Find where the given text appears and provide that cell's center as [X, Y] coordinate. 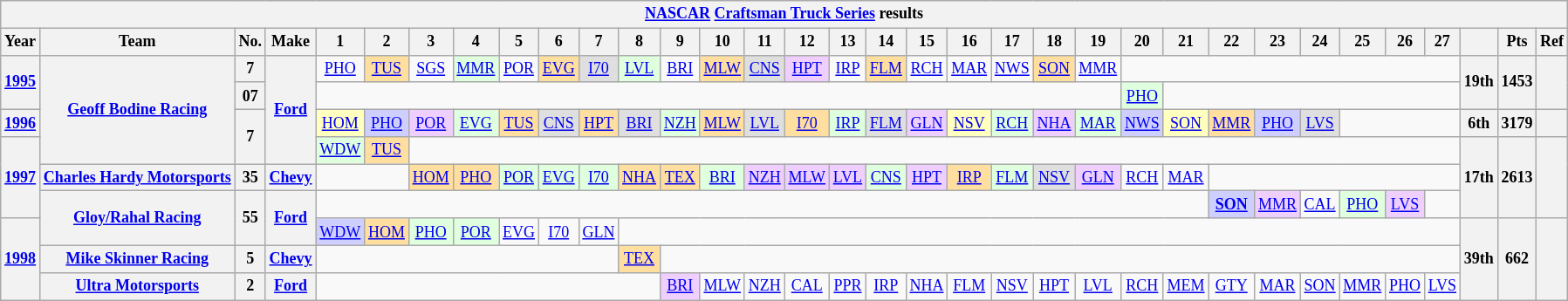
27 [1441, 42]
23 [1277, 42]
14 [886, 42]
39th [1478, 259]
6th [1478, 122]
18 [1054, 42]
55 [250, 218]
07 [250, 96]
1996 [21, 122]
1453 [1517, 82]
3 [431, 42]
17th [1478, 178]
1998 [21, 259]
3179 [1517, 122]
12 [806, 42]
SGS [431, 68]
26 [1405, 42]
GTY [1232, 286]
MEM [1186, 286]
10 [722, 42]
16 [969, 42]
Mike Skinner Racing [137, 258]
1997 [21, 178]
2613 [1517, 178]
8 [640, 42]
Charles Hardy Motorsports [137, 178]
19 [1098, 42]
19th [1478, 82]
Gloy/Rahal Racing [137, 218]
13 [847, 42]
NASCAR Craftsman Truck Series results [784, 14]
4 [476, 42]
15 [927, 42]
Ultra Motorsports [137, 286]
24 [1319, 42]
11 [764, 42]
Geoff Bodine Racing [137, 110]
17 [1012, 42]
20 [1143, 42]
25 [1363, 42]
1 [340, 42]
Make [291, 42]
22 [1232, 42]
Pts [1517, 42]
Ref [1552, 42]
PPR [847, 286]
No. [250, 42]
Team [137, 42]
662 [1517, 259]
1995 [21, 82]
9 [680, 42]
Year [21, 42]
6 [558, 42]
21 [1186, 42]
35 [250, 178]
